Capture the cell that displays the provided text and extract its (X, Y) central coordinate. 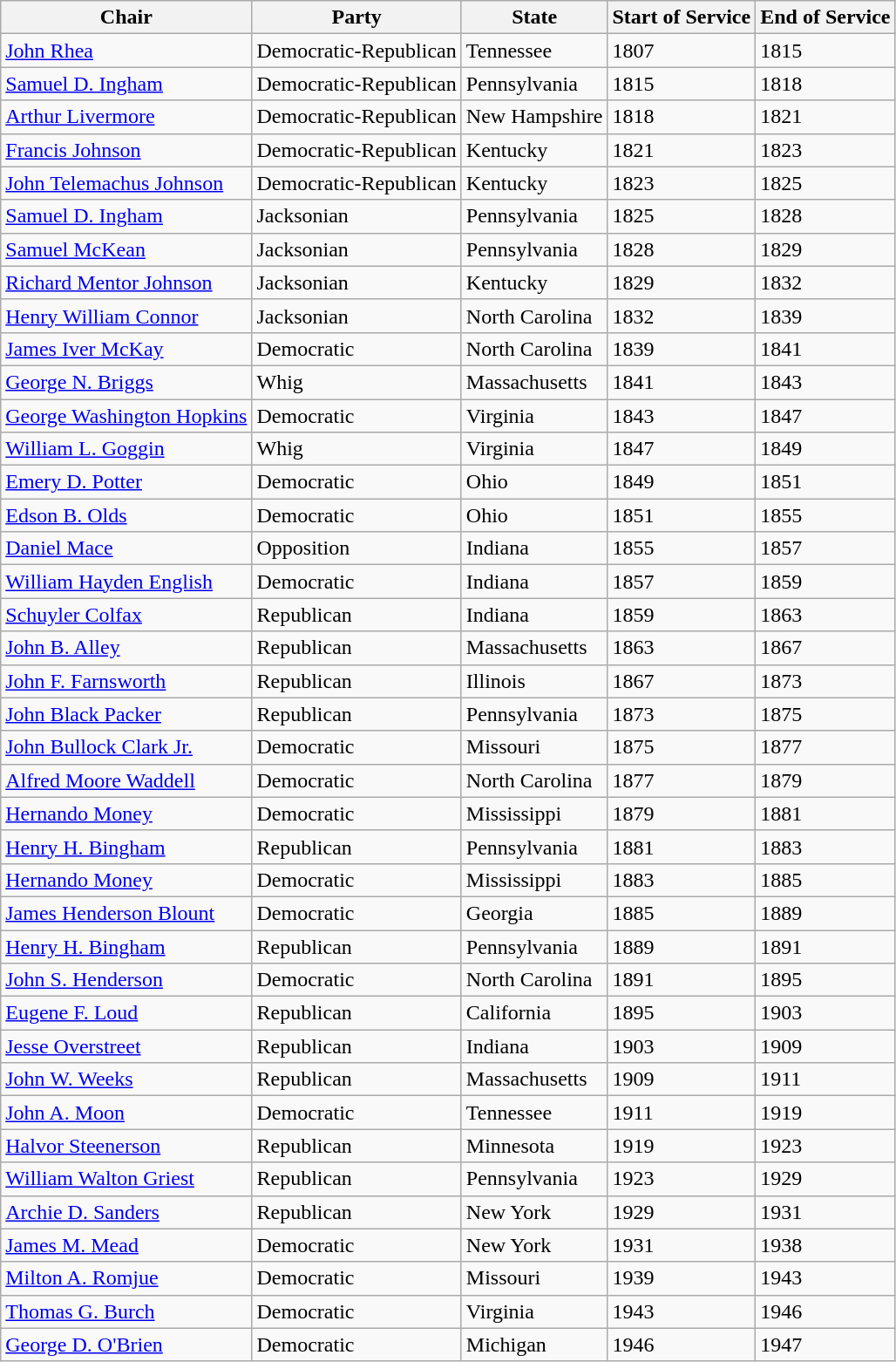
Alfred Moore Waddell (126, 780)
Schuyler Colfax (126, 615)
John A. Moon (126, 1113)
Party (356, 17)
Francis Johnson (126, 150)
1947 (825, 1345)
Edson B. Olds (126, 515)
Halvor Steenerson (126, 1146)
Milton A. Romjue (126, 1278)
William L. Goggin (126, 449)
Illinois (534, 681)
Henry William Connor (126, 316)
John W. Weeks (126, 1079)
John B. Alley (126, 648)
Chair (126, 17)
Archie D. Sanders (126, 1212)
1807 (682, 51)
Jesse Overstreet (126, 1046)
John S. Henderson (126, 980)
John Bullock Clark Jr. (126, 747)
George D. O'Brien (126, 1345)
Samuel McKean (126, 249)
New Hampshire (534, 117)
John Black Packer (126, 714)
Thomas G. Burch (126, 1311)
End of Service (825, 17)
George N. Briggs (126, 382)
James Iver McKay (126, 349)
George Washington Hopkins (126, 416)
1938 (825, 1245)
Richard Mentor Johnson (126, 283)
Minnesota (534, 1146)
John F. Farnsworth (126, 681)
James M. Mead (126, 1245)
1939 (682, 1278)
John Telemachus Johnson (126, 183)
California (534, 1013)
State (534, 17)
Daniel Mace (126, 548)
James Henderson Blount (126, 913)
Georgia (534, 913)
William Hayden English (126, 582)
Start of Service (682, 17)
Michigan (534, 1345)
Arthur Livermore (126, 117)
Eugene F. Loud (126, 1013)
William Walton Griest (126, 1179)
John Rhea (126, 51)
Opposition (356, 548)
Emery D. Potter (126, 482)
